Determine the (x, y) coordinate at the center of the cell enclosing the given text.  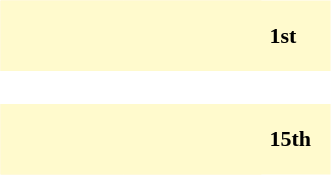
15th (296, 139)
1st (296, 35)
